Identify which cell holds the provided text, then report its (x, y) central coordinate. 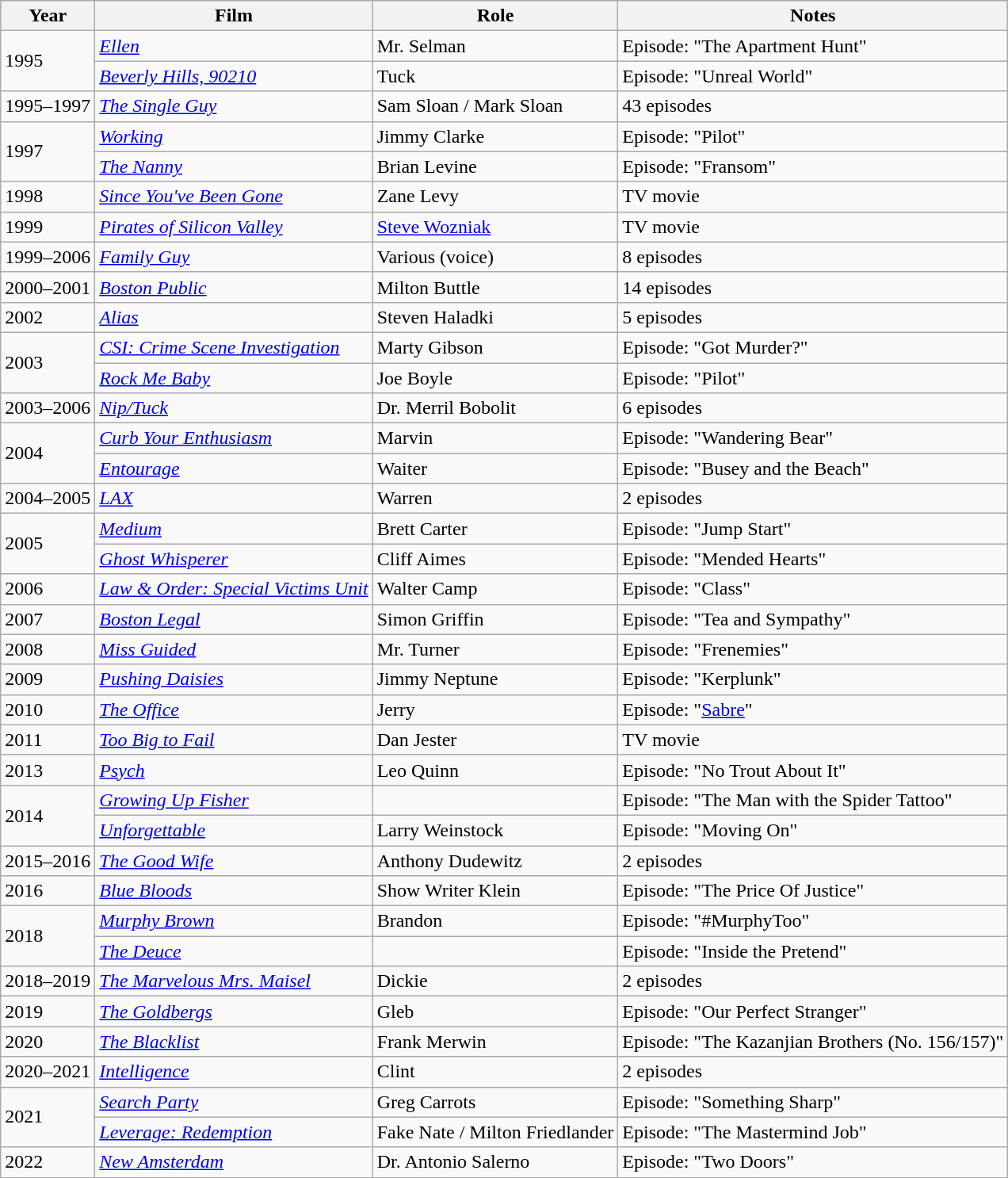
Episode: "The Apartment Hunt" (813, 46)
Larry Weinstock (495, 830)
Intelligence (234, 1072)
Episode: "Inside the Pretend" (813, 951)
Episode: "Tea and Sympathy" (813, 619)
Law & Order: Special Victims Unit (234, 589)
2018 (48, 936)
2003–2006 (48, 408)
Milton Buttle (495, 287)
Notes (813, 16)
2020–2021 (48, 1072)
2010 (48, 709)
Dr. Merril Bobolit (495, 408)
Joe Boyle (495, 378)
Episode: "Something Sharp" (813, 1102)
1998 (48, 197)
2014 (48, 815)
1999 (48, 227)
Jimmy Clarke (495, 136)
The Deuce (234, 951)
Episode: "Fransom" (813, 166)
Cliff Aimes (495, 559)
LAX (234, 499)
Simon Griffin (495, 619)
The Good Wife (234, 860)
Episode: "Jump Start" (813, 529)
Marty Gibson (495, 347)
The Single Guy (234, 106)
Frank Merwin (495, 1042)
2018–2019 (48, 981)
The Office (234, 709)
2009 (48, 679)
Steve Wozniak (495, 227)
2020 (48, 1042)
Brandon (495, 921)
Rock Me Baby (234, 378)
Gleb (495, 1012)
Episode: "Class" (813, 589)
Walter Camp (495, 589)
2002 (48, 317)
Marvin (495, 438)
2004 (48, 453)
Episode: "Sabre" (813, 709)
Jimmy Neptune (495, 679)
Tuck (495, 76)
2016 (48, 891)
Beverly Hills, 90210 (234, 76)
2011 (48, 740)
2003 (48, 362)
Zane Levy (495, 197)
Episode: "Moving On" (813, 830)
Alias (234, 317)
Clint (495, 1072)
Episode: "Frenemies" (813, 649)
2005 (48, 544)
2007 (48, 619)
Episode: "Got Murder?" (813, 347)
Various (voice) (495, 257)
2015–2016 (48, 860)
2022 (48, 1162)
Episode: "Mended Hearts" (813, 559)
1999–2006 (48, 257)
Dickie (495, 981)
Episode: "#MurphyToo" (813, 921)
Show Writer Klein (495, 891)
Episode: "Wandering Bear" (813, 438)
Family Guy (234, 257)
Pushing Daisies (234, 679)
Warren (495, 499)
Mr. Turner (495, 649)
Fake Nate / Milton Friedlander (495, 1132)
CSI: Crime Scene Investigation (234, 347)
2019 (48, 1012)
New Amsterdam (234, 1162)
1995–1997 (48, 106)
Brett Carter (495, 529)
Leo Quinn (495, 770)
The Nanny (234, 166)
Too Big to Fail (234, 740)
Since You've Been Gone (234, 197)
Curb Your Enthusiasm (234, 438)
Episode: "The Price Of Justice" (813, 891)
The Goldbergs (234, 1012)
Anthony Dudewitz (495, 860)
8 episodes (813, 257)
Miss Guided (234, 649)
Episode: "The Man with the Spider Tattoo" (813, 800)
2006 (48, 589)
Growing Up Fisher (234, 800)
Role (495, 16)
Episode: "The Kazanjian Brothers (No. 156/157)" (813, 1042)
2008 (48, 649)
Psych (234, 770)
Film (234, 16)
Dr. Antonio Salerno (495, 1162)
Murphy Brown (234, 921)
The Marvelous Mrs. Maisel (234, 981)
5 episodes (813, 317)
Waiter (495, 469)
Episode: "Our Perfect Stranger" (813, 1012)
Mr. Selman (495, 46)
Medium (234, 529)
Dan Jester (495, 740)
14 episodes (813, 287)
Year (48, 16)
Entourage (234, 469)
Greg Carrots (495, 1102)
1997 (48, 151)
Episode: "Unreal World" (813, 76)
Search Party (234, 1102)
Ellen (234, 46)
Boston Public (234, 287)
Unforgettable (234, 830)
Brian Levine (495, 166)
The Blacklist (234, 1042)
Boston Legal (234, 619)
2000–2001 (48, 287)
Episode: "Busey and the Beach" (813, 469)
2013 (48, 770)
1995 (48, 61)
Episode: "Kerplunk" (813, 679)
Sam Sloan / Mark Sloan (495, 106)
Pirates of Silicon Valley (234, 227)
6 episodes (813, 408)
Episode: "The Mastermind Job" (813, 1132)
Leverage: Redemption (234, 1132)
Steven Haladki (495, 317)
Ghost Whisperer (234, 559)
Nip/Tuck (234, 408)
Blue Bloods (234, 891)
2021 (48, 1117)
43 episodes (813, 106)
Working (234, 136)
Episode: "Two Doors" (813, 1162)
Episode: "No Trout About It" (813, 770)
Jerry (495, 709)
2004–2005 (48, 499)
